Scan for the cell matching the given text and deliver its (X, Y) coordinate at center. 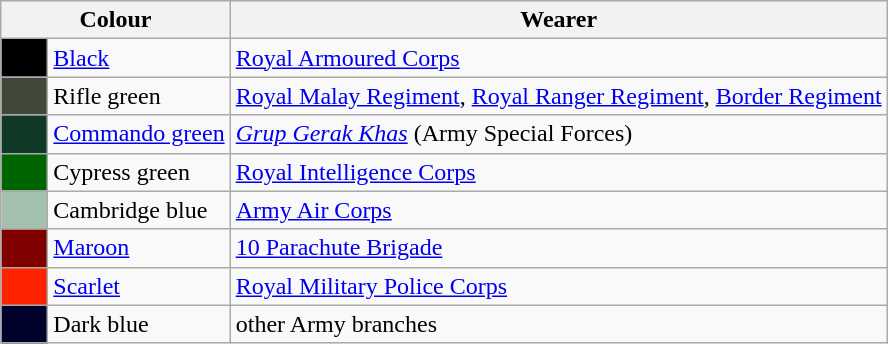
Army Air Corps (558, 210)
Cambridge blue (139, 210)
Colour (116, 20)
Grup Gerak Khas (Army Special Forces) (558, 134)
Scarlet (139, 286)
Maroon (139, 248)
Commando green (139, 134)
Wearer (558, 20)
Royal Intelligence Corps (558, 172)
Royal Armoured Corps (558, 58)
Cypress green (139, 172)
Royal Military Police Corps (558, 286)
10 Parachute Brigade (558, 248)
Dark blue (139, 324)
Black (139, 58)
Royal Malay Regiment, Royal Ranger Regiment, Border Regiment (558, 96)
other Army branches (558, 324)
Rifle green (139, 96)
